Provide the (X, Y) coordinate of the cell's center where the given text is located.  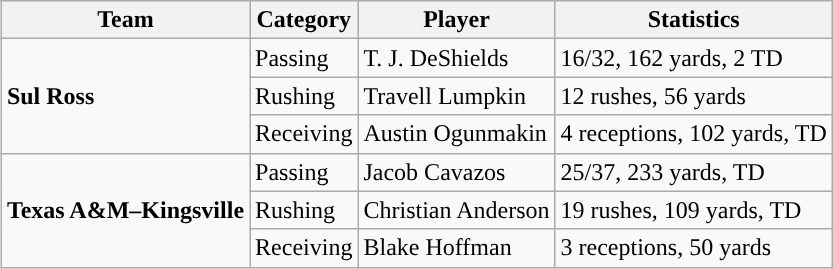
Jacob Cavazos (456, 172)
19 rushes, 109 yards, TD (694, 210)
Sul Ross (125, 96)
3 receptions, 50 yards (694, 248)
12 rushes, 56 yards (694, 96)
4 receptions, 102 yards, TD (694, 134)
Team (125, 20)
Statistics (694, 20)
Travell Lumpkin (456, 96)
Austin Ogunmakin (456, 134)
Christian Anderson (456, 210)
Blake Hoffman (456, 248)
Texas A&M–Kingsville (125, 210)
T. J. DeShields (456, 58)
16/32, 162 yards, 2 TD (694, 58)
Category (304, 20)
25/37, 233 yards, TD (694, 172)
Player (456, 20)
